Detect which cell encompasses the target text, then output its (X, Y) center coordinate. 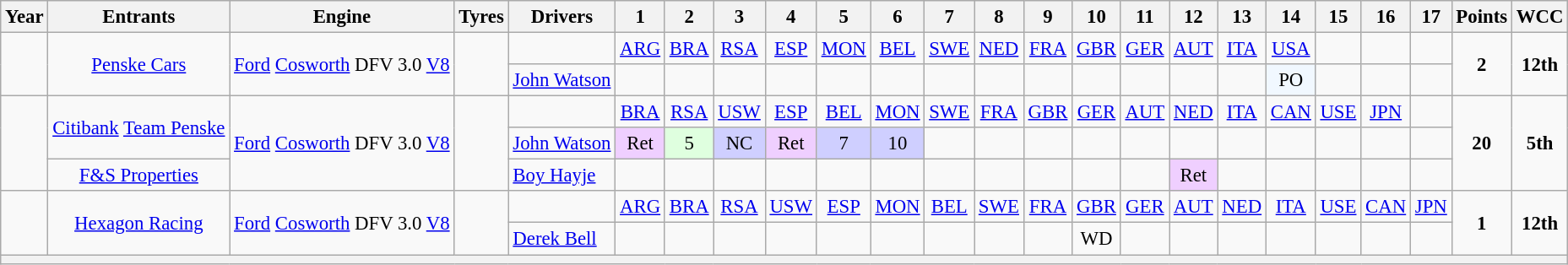
Year (24, 17)
F&S Properties (138, 176)
Citibank Team Penske (138, 128)
9 (1047, 17)
WD (1096, 239)
8 (1000, 17)
Hexagon Racing (138, 223)
3 (740, 17)
Drivers (562, 17)
Penske Cars (138, 64)
16 (1386, 17)
Tyres (481, 17)
4 (790, 17)
17 (1430, 17)
NC (740, 143)
Entrants (138, 17)
14 (1290, 17)
Engine (342, 17)
5th (1539, 143)
Derek Bell (562, 239)
WCC (1539, 17)
Points (1481, 17)
15 (1338, 17)
Boy Hayje (562, 176)
13 (1241, 17)
USA (1290, 49)
20 (1481, 143)
12 (1194, 17)
PO (1290, 80)
11 (1145, 17)
6 (898, 17)
